From the cell containing the given text, extract its center point as (X, Y) coordinate. 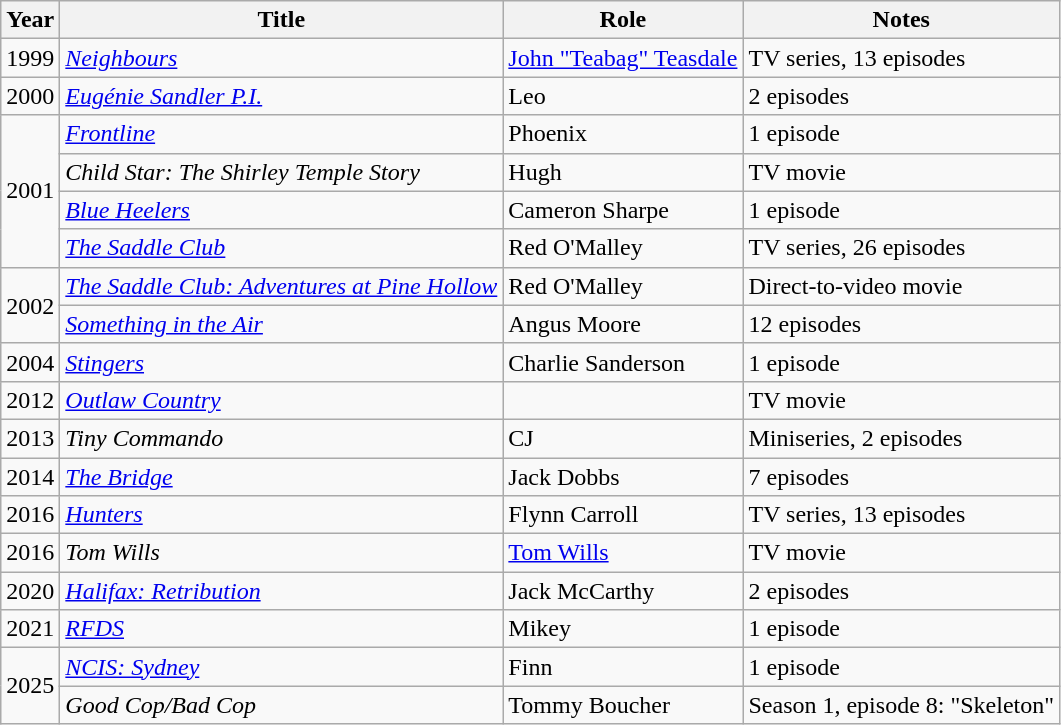
Season 1, episode 8: "Skeleton" (902, 705)
Good Cop/Bad Cop (282, 705)
Role (623, 20)
NCIS: Sydney (282, 667)
2012 (30, 400)
Hunters (282, 515)
RFDS (282, 629)
TV series, 26 episodes (902, 248)
Hugh (623, 172)
2004 (30, 362)
Stingers (282, 362)
2001 (30, 191)
CJ (623, 438)
2002 (30, 305)
2020 (30, 591)
Tiny Commando (282, 438)
Something in the Air (282, 324)
Direct-to-video movie (902, 286)
2013 (30, 438)
Notes (902, 20)
John "Teabag" Teasdale (623, 58)
Tommy Boucher (623, 705)
2000 (30, 96)
2014 (30, 477)
12 episodes (902, 324)
Blue Heelers (282, 210)
Title (282, 20)
Flynn Carroll (623, 515)
2021 (30, 629)
Frontline (282, 134)
Phoenix (623, 134)
Angus Moore (623, 324)
Jack McCarthy (623, 591)
Eugénie Sandler P.I. (282, 96)
Jack Dobbs (623, 477)
1999 (30, 58)
7 episodes (902, 477)
Neighbours (282, 58)
Mikey (623, 629)
Finn (623, 667)
The Saddle Club (282, 248)
Miniseries, 2 episodes (902, 438)
Charlie Sanderson (623, 362)
Child Star: The Shirley Temple Story (282, 172)
2025 (30, 686)
Cameron Sharpe (623, 210)
Halifax: Retribution (282, 591)
The Bridge (282, 477)
The Saddle Club: Adventures at Pine Hollow (282, 286)
Leo (623, 96)
Year (30, 20)
Outlaw Country (282, 400)
